For the text-containing cell, return its midpoint in [x, y] coordinate format. 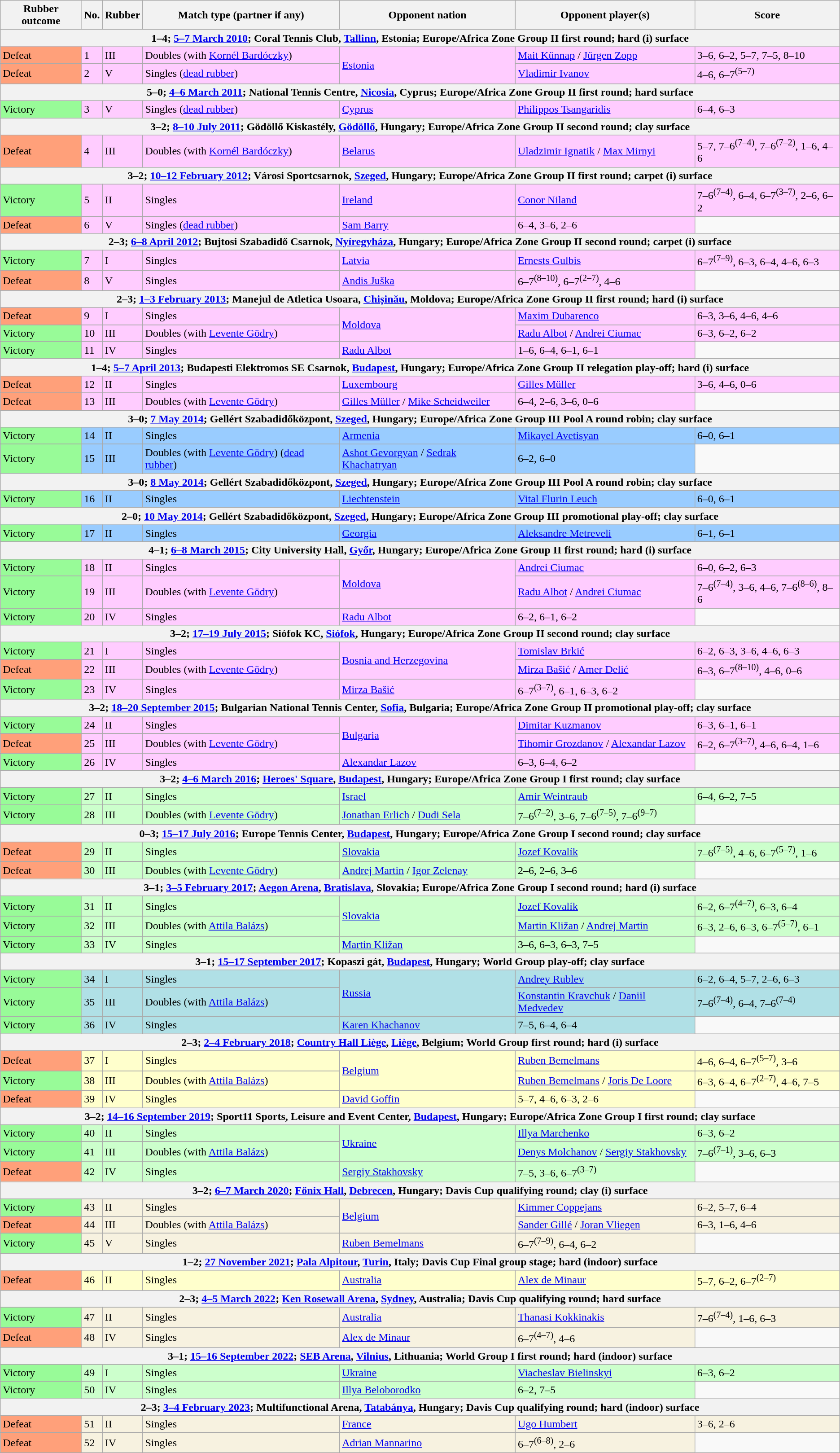
4–6, 6–4, 6–7(5–7), 3–6 [767, 1061]
7–6(7–1), 3–6, 6–3 [767, 1152]
4–6, 6–7(5–7) [767, 74]
David Goffin [428, 1099]
6–7(8–10), 6–7(2–7), 4–6 [605, 281]
Viacheslav Bielinskyi [605, 1373]
52 [92, 1443]
7–5, 3–6, 6–7(3–7) [605, 1172]
11 [92, 350]
40 [92, 1133]
44 [92, 1225]
Israel [428, 796]
48 [92, 1338]
Score [767, 15]
Bulgaria [428, 735]
Vital Flurin Leuch [605, 499]
0–3; 15–17 July 2016; Europe Tennis Center, Budapest, Hungary; Europe/Africa Zone Group I second round; clay surface [420, 833]
5–7, 7–6(7–4), 7–6(7–2), 1–6, 4–6 [767, 151]
Vladimir Ivanov [605, 74]
Ireland [428, 200]
24 [92, 725]
Russia [428, 993]
2–3; 6–8 April 2012; Bujtosi Szabadidő Csarnok, Nyíregyháza, Hungary; Europe/Africa Zone Group II second round; carpet (i) surface [420, 242]
Mikayel Avetisyan [605, 436]
15 [92, 459]
1 [92, 55]
France [428, 1424]
1–4; 5–7 April 2013; Budapesti Elektromos SE Csarnok, Budapest, Hungary; Europe/Africa Zone Group II relegation play-off; hard (i) surface [420, 367]
7 [92, 260]
3–2; 6–7 March 2020; Főnix Hall, Debrecen, Hungary; Davis Cup qualifying round; clay (i) surface [420, 1190]
7–6(7–4), 6–4, 6–7(3–7), 2–6, 6–2 [767, 200]
9 [92, 316]
Tihomir Grozdanov / Alexandar Lazov [605, 743]
28 [92, 815]
39 [92, 1099]
Ugo Humbert [605, 1424]
Cyprus [428, 110]
7–6(7–2), 3–6, 7–6(7–5), 7–6(9–7) [605, 815]
6–2, 6–7(3–7), 4–6, 6–4, 1–6 [767, 743]
Estonia [428, 66]
Belarus [428, 151]
3 [92, 110]
5–7, 4–6, 6–3, 2–6 [605, 1099]
Latvia [428, 260]
Adrian Mannarino [428, 1443]
6–7(7–9), 6–3, 6–4, 4–6, 6–3 [767, 260]
46 [92, 1280]
Georgia [428, 533]
6–3, 6–7(8–10), 4–6, 0–6 [767, 670]
Andis Juška [428, 281]
Andrei Ciumac [605, 567]
3–2; 4–6 March 2016; Heroes' Square, Budapest, Hungary; Europe/Africa Zone Group I first round; clay surface [420, 779]
2–3; 3–4 February 2023; Multifunctional Arena, Tatabánya, Hungary; Davis Cup qualifying round; hard (indoor) surface [420, 1407]
36 [92, 1025]
3–2; 10–12 February 2012; Városi Sportcsarnok, Szeged, Hungary; Europe/Africa Zone Group II first round; carpet (i) surface [420, 176]
22 [92, 670]
2 [92, 74]
Martin Kližan [428, 944]
2–3; 2–4 February 2018; Country Hall Liège, Liège, Belgium; World Group first round; hard (i) surface [420, 1042]
29 [92, 852]
Uladzimir Ignatik / Max Mirnyi [605, 151]
1–4; 5–7 March 2010; Coral Tennis Club, Tallinn, Estonia; Europe/Africa Zone Group II first round; hard (i) surface [420, 38]
Alexandar Lazov [428, 762]
6–7(6–8), 2–6 [605, 1443]
Illya Beloborodko [428, 1390]
Rubber [122, 15]
7–5, 6–4, 6–4 [605, 1025]
25 [92, 743]
Konstantin Kravchuk / Daniil Medvedev [605, 1002]
Gilles Müller [605, 384]
4–1; 6–8 March 2015; City University Hall, Győr, Hungary; Europe/Africa Zone Group II first round; hard (i) surface [420, 550]
6–0, 6–2, 6–3 [767, 567]
6–4, 2–6, 3–6, 0–6 [605, 401]
7–6(7–4), 1–6, 6–3 [767, 1317]
23 [92, 689]
1–2; 27 November 2021; Pala Alpitour, Turin, Italy; Davis Cup Final group stage; hard (indoor) surface [420, 1262]
35 [92, 1002]
18 [92, 567]
6–2, 7–5 [605, 1390]
6–3, 3–6, 4–6, 4–6 [767, 316]
42 [92, 1172]
6–2, 6–3, 3–6, 4–6, 6–3 [767, 651]
14 [92, 436]
6–3, 6–2, 6–2 [767, 333]
7–6(7–5), 4–6, 6–7(5–7), 1–6 [767, 852]
Sam Barry [428, 225]
13 [92, 401]
Dimitar Kuzmanov [605, 725]
7–6(7–4), 3–6, 4–6, 7–6(8–6), 8–6 [767, 592]
2–0; 10 May 2014; Gellért Szabadidőközpont, Szeged, Hungary; Europe/Africa Zone Group III promotional play-off; clay surface [420, 516]
7–6(7–4), 6–4, 7–6(7–4) [767, 1002]
Maxim Dubarenco [605, 316]
Match type (partner if any) [241, 15]
2–3; 4–5 March 2022; Ken Rosewall Arena, Sydney, Australia; Davis Cup qualifying round; hard surface [420, 1299]
6–2, 5–7, 6–4 [767, 1207]
12 [92, 384]
19 [92, 592]
6–3, 6–1, 6–1 [767, 725]
Rubber outcome [41, 15]
Conor Niland [605, 200]
Andrej Martin / Igor Zelenay [428, 870]
3–2; 18–20 September 2015; Bulgarian National Tennis Center, Sofia, Bulgaria; Europe/Africa Zone Group II promotional play-off; clay surface [420, 708]
Andrey Rublev [605, 979]
26 [92, 762]
3–0; 8 May 2014; Gellért Szabadidőközpont, Szeged, Hungary; Europe/Africa Zone Group III Pool A round robin; clay surface [420, 482]
Opponent player(s) [605, 15]
6–3, 2–6, 6–3, 6–7(5–7), 6–1 [767, 926]
6–7(7–9), 6–4, 6–2 [605, 1243]
3–6, 6–2, 5–7, 7–5, 8–10 [767, 55]
47 [92, 1317]
3–6, 6–3, 6–3, 7–5 [605, 944]
Opponent nation [428, 15]
Martin Kližan / Andrej Martin [605, 926]
49 [92, 1373]
37 [92, 1061]
Liechtenstein [428, 499]
16 [92, 499]
32 [92, 926]
2–6, 2–6, 3–6 [605, 870]
43 [92, 1207]
27 [92, 796]
3–1; 3–5 February 2017; Aegon Arena, Bratislava, Slovakia; Europe/Africa Zone Group I second round; hard (i) surface [420, 887]
Amir Weintraub [605, 796]
Thanasi Kokkinakis [605, 1317]
Mirza Bašić / Amer Delić [605, 670]
No. [92, 15]
Kimmer Coppejans [605, 1207]
6–4, 6–2, 7–5 [767, 796]
3–1; 15–16 September 2022; SEB Arena, Vilnius, Lithuania; World Group I first round; hard (indoor) surface [420, 1356]
Illya Marchenko [605, 1133]
3–6, 2–6 [767, 1424]
Mirza Bašić [428, 689]
5–0; 4–6 March 2011; National Tennis Centre, Nicosia, Cyprus; Europe/Africa Zone Group II first round; hard surface [420, 92]
5 [92, 200]
Bosnia and Herzegovina [428, 661]
6–2, 6–7(4–7), 6–3, 6–4 [767, 906]
Karen Khachanov [428, 1025]
6–4, 3–6, 2–6 [605, 225]
5–7, 6–2, 6–7(2–7) [767, 1280]
Sander Gillé / Joran Vliegen [605, 1225]
Jonathan Erlich / Dudi Sela [428, 815]
Ruben Bemelmans / Joris De Loore [605, 1081]
10 [92, 333]
Mait Künnap / Jürgen Zopp [605, 55]
2–3; 1–3 February 2013; Manejul de Atletica Usoara, Chișinău, Moldova; Europe/Africa Zone Group II first round; hard (i) surface [420, 299]
45 [92, 1243]
50 [92, 1390]
3–2; 17–19 July 2015; Siófok KC, Siófok, Hungary; Europe/Africa Zone Group II second round; clay surface [420, 634]
4 [92, 151]
6–3, 6–4, 6–7(2–7), 4–6, 7–5 [767, 1081]
Tomislav Brkić [605, 651]
6–2, 6–1, 6–2 [605, 617]
6 [92, 225]
21 [92, 651]
Denys Molchanov / Sergiy Stakhovsky [605, 1152]
Ashot Gevorgyan / Sedrak Khachatryan [428, 459]
Ernests Gulbis [605, 260]
3–6, 4–6, 0–6 [767, 384]
Gilles Müller / Mike Scheidweiler [428, 401]
3–2; 8–10 July 2011; Gödöllő Kiskastély, Gödöllő, Hungary; Europe/Africa Zone Group II second round; clay surface [420, 127]
6–3, 1–6, 4–6 [767, 1225]
Luxembourg [428, 384]
41 [92, 1152]
20 [92, 617]
6–2, 6–0 [605, 459]
6–7(4–7), 4–6 [605, 1338]
Aleksandre Metreveli [605, 533]
3–0; 7 May 2014; Gellért Szabadidőközpont, Szeged, Hungary; Europe/Africa Zone Group III Pool A round robin; clay surface [420, 419]
1–6, 6–4, 6–1, 6–1 [605, 350]
Sergiy Stakhovsky [428, 1172]
33 [92, 944]
34 [92, 979]
6–3, 6–4, 6–2 [605, 762]
3–2; 14–16 September 2019; Sport11 Sports, Leisure and Event Center, Budapest, Hungary; Europe/Africa Zone Group I first round; clay surface [420, 1116]
51 [92, 1424]
17 [92, 533]
6–2, 6–4, 5–7, 2–6, 6–3 [767, 979]
Armenia [428, 436]
31 [92, 906]
38 [92, 1081]
Doubles (with Levente Gödry) (dead rubber) [241, 459]
8 [92, 281]
6–7(3–7), 6–1, 6–3, 6–2 [605, 689]
3–1; 15–17 September 2017; Kopaszi gát, Budapest, Hungary; World Group play-off; clay surface [420, 961]
6–4, 6–3 [767, 110]
Philippos Tsangaridis [605, 110]
30 [92, 870]
6–1, 6–1 [767, 533]
